Locate the cell with the specified text and output its (x, y) center coordinate. 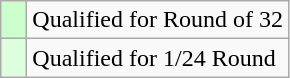
Qualified for 1/24 Round (158, 58)
Qualified for Round of 32 (158, 20)
